Scan for the cell matching the given text and deliver its [x, y] coordinate at center. 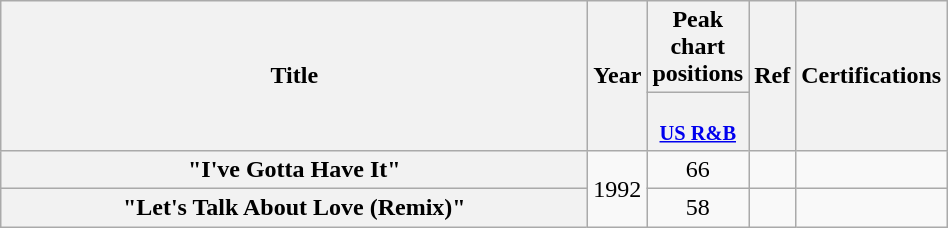
58 [698, 208]
US R&B [698, 122]
Certifications [872, 76]
Year [618, 76]
"Let's Talk About Love (Remix)" [294, 208]
Peak chart positions [698, 47]
1992 [618, 188]
"I've Gotta Have It" [294, 169]
66 [698, 169]
Title [294, 76]
Ref [772, 76]
